Pinpoint the cell where the given text exists, returning its (X, Y) midpoint coordinate. 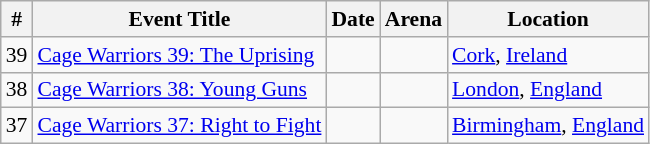
Date (352, 19)
# (17, 19)
Birmingham, England (548, 126)
Cage Warriors 39: The Uprising (179, 55)
39 (17, 55)
Cage Warriors 38: Young Guns (179, 90)
Event Title (179, 19)
Arena (414, 19)
38 (17, 90)
London, England (548, 90)
37 (17, 126)
Cage Warriors 37: Right to Fight (179, 126)
Cork, Ireland (548, 55)
Location (548, 19)
